Search for the cell housing the specified text and yield its (x, y) center coordinate. 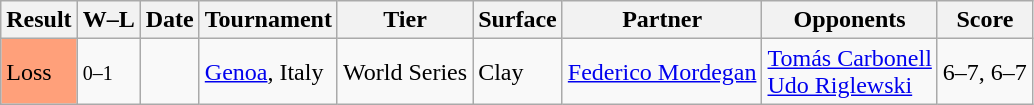
Tournament (268, 20)
World Series (404, 72)
Partner (662, 20)
Loss (39, 72)
Result (39, 20)
Tier (404, 20)
Opponents (850, 20)
Genoa, Italy (268, 72)
Tomás Carbonell Udo Riglewski (850, 72)
Clay (518, 72)
Surface (518, 20)
6–7, 6–7 (984, 72)
W–L (108, 20)
0–1 (108, 72)
Federico Mordegan (662, 72)
Score (984, 20)
Date (170, 20)
